Pinpoint the cell where the given text exists, returning its [x, y] midpoint coordinate. 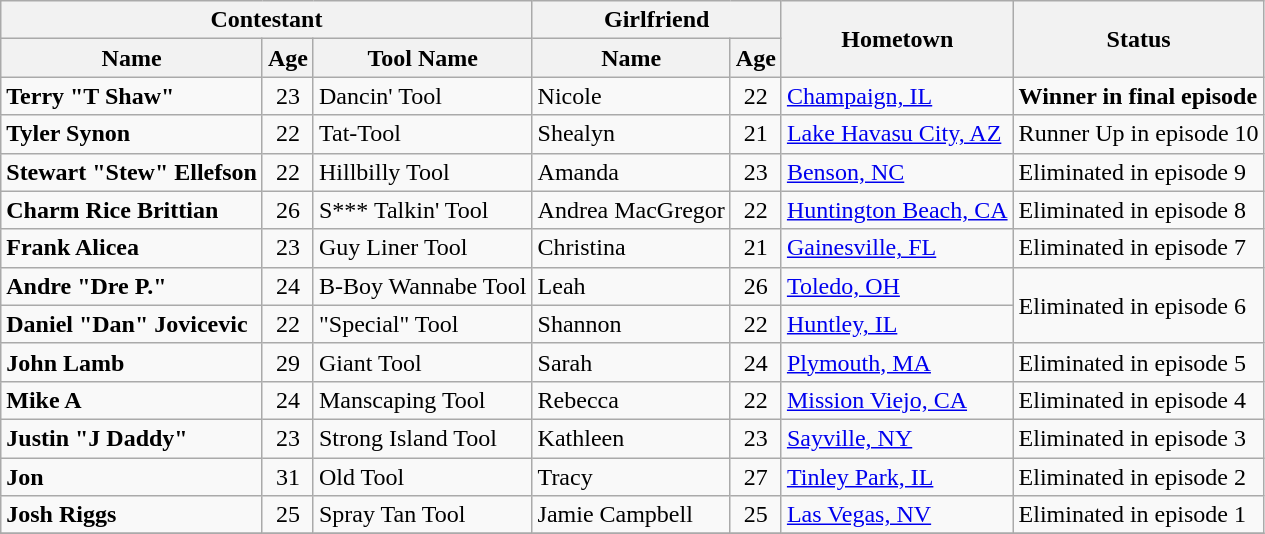
Tat-Tool [422, 134]
Shealyn [631, 134]
Las Vegas, NV [897, 515]
Status [1138, 39]
Plymouth, MA [897, 362]
Eliminated in episode 7 [1138, 248]
Charm Rice Brittian [132, 210]
Manscaping Tool [422, 400]
Jon [132, 477]
Eliminated in episode 9 [1138, 172]
Winner in final episode [1138, 96]
29 [288, 362]
Contestant [266, 20]
Benson, NC [897, 172]
Strong Island Tool [422, 438]
Stewart "Stew" Ellefson [132, 172]
"Special" Tool [422, 324]
Toledo, OH [897, 286]
Andre "Dre P." [132, 286]
Rebecca [631, 400]
B-Boy Wannabe Tool [422, 286]
Old Tool [422, 477]
Guy Liner Tool [422, 248]
Eliminated in episode 6 [1138, 305]
Eliminated in episode 3 [1138, 438]
Tracy [631, 477]
Eliminated in episode 4 [1138, 400]
Huntington Beach, CA [897, 210]
Christina [631, 248]
31 [288, 477]
Eliminated in episode 5 [1138, 362]
Hillbilly Tool [422, 172]
Tool Name [422, 58]
Sayville, NY [897, 438]
Tyler Synon [132, 134]
Spray Tan Tool [422, 515]
Mike A [132, 400]
Giant Tool [422, 362]
Tinley Park, IL [897, 477]
Eliminated in episode 8 [1138, 210]
Champaign, IL [897, 96]
Justin "J Daddy" [132, 438]
Amanda [631, 172]
Sarah [631, 362]
27 [756, 477]
Leah [631, 286]
Andrea MacGregor [631, 210]
Gainesville, FL [897, 248]
Frank Alicea [132, 248]
Dancin' Tool [422, 96]
Girlfriend [656, 20]
Mission Viejo, CA [897, 400]
Eliminated in episode 1 [1138, 515]
Hometown [897, 39]
Runner Up in episode 10 [1138, 134]
Josh Riggs [132, 515]
Jamie Campbell [631, 515]
Eliminated in episode 2 [1138, 477]
Kathleen [631, 438]
Terry "T Shaw" [132, 96]
Daniel "Dan" Jovicevic [132, 324]
Huntley, IL [897, 324]
Nicole [631, 96]
John Lamb [132, 362]
Lake Havasu City, AZ [897, 134]
Shannon [631, 324]
S*** Talkin' Tool [422, 210]
